Locate the cell with the specified text and output its [x, y] center coordinate. 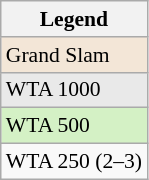
WTA 1000 [74, 90]
Legend [74, 19]
WTA 250 (2–3) [74, 162]
WTA 500 [74, 126]
Grand Slam [74, 55]
